Locate the cell with the specified text and output its (x, y) center coordinate. 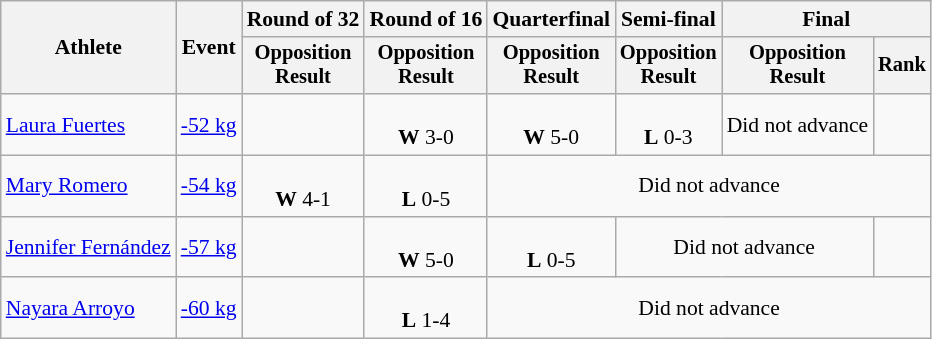
L 0-3 (668, 124)
-57 kg (209, 248)
Final (826, 19)
-54 kg (209, 186)
Nayara Arroyo (88, 308)
L 1-4 (426, 308)
-52 kg (209, 124)
Jennifer Fernández (88, 248)
Rank (902, 66)
Mary Romero (88, 186)
Athlete (88, 48)
Quarterfinal (551, 19)
Semi-final (668, 19)
Round of 16 (426, 19)
W 4-1 (304, 186)
-60 kg (209, 308)
Round of 32 (304, 19)
Laura Fuertes (88, 124)
W 3-0 (426, 124)
Event (209, 48)
